Provide the (X, Y) coordinate of the cell's center where the given text is located.  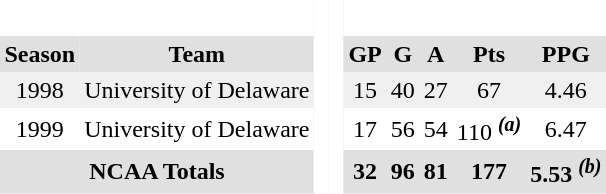
27 (436, 90)
G (402, 54)
PPG (566, 54)
67 (488, 90)
1998 (40, 90)
177 (488, 171)
Team (197, 54)
GP (365, 54)
4.46 (566, 90)
15 (365, 90)
Season (40, 54)
32 (365, 171)
40 (402, 90)
NCAA Totals (157, 171)
54 (436, 129)
A (436, 54)
110 (a) (488, 129)
5.53 (b) (566, 171)
Pts (488, 54)
17 (365, 129)
56 (402, 129)
1999 (40, 129)
81 (436, 171)
6.47 (566, 129)
96 (402, 171)
